Output the [x, y] coordinate of the center of the cell containing the given text.  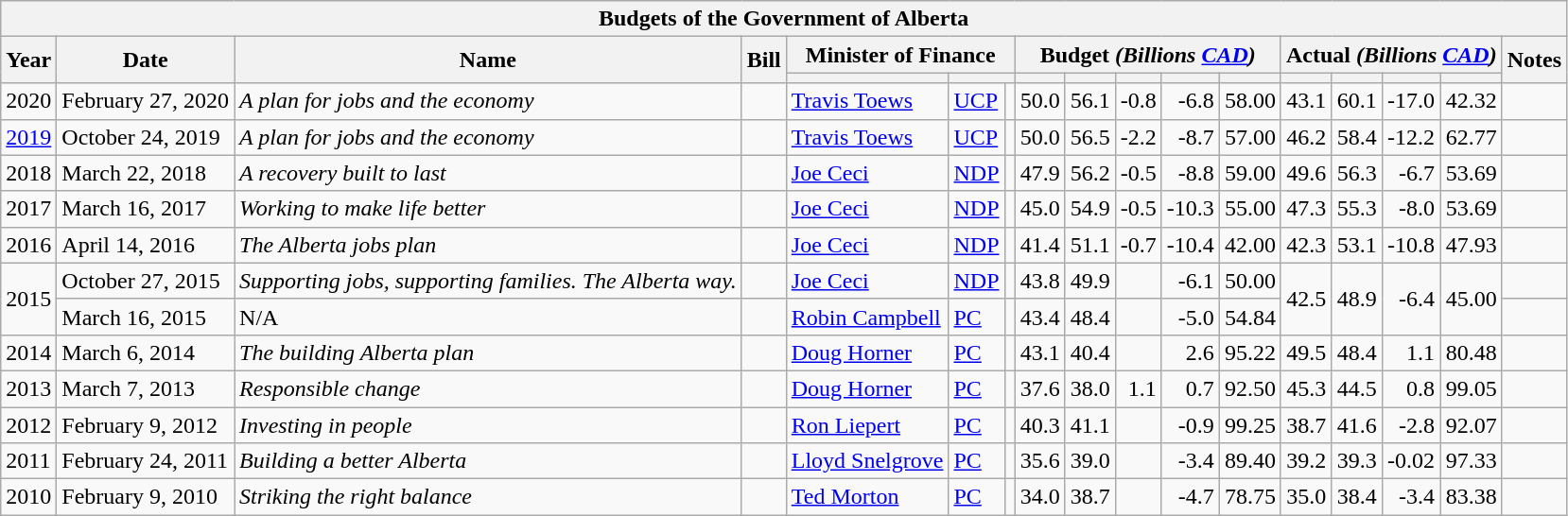
-8.8 [1190, 173]
October 27, 2015 [146, 281]
-0.02 [1411, 461]
February 9, 2010 [146, 497]
53.1 [1356, 245]
95.22 [1250, 353]
2019 [28, 137]
51.1 [1089, 245]
41.1 [1089, 424]
0.8 [1411, 388]
49.5 [1305, 353]
2015 [28, 299]
The building Alberta plan [488, 353]
-6.7 [1411, 173]
April 14, 2016 [146, 245]
50.00 [1250, 281]
56.1 [1089, 101]
57.00 [1250, 137]
39.0 [1089, 461]
99.25 [1250, 424]
40.3 [1040, 424]
47.9 [1040, 173]
Budgets of the Government of Alberta [784, 19]
-10.4 [1190, 245]
Supporting jobs, supporting families. The Alberta way. [488, 281]
40.4 [1089, 353]
58.4 [1356, 137]
2014 [28, 353]
-12.2 [1411, 137]
0.7 [1190, 388]
February 9, 2012 [146, 424]
2011 [28, 461]
55.3 [1356, 209]
-4.7 [1190, 497]
-10.8 [1411, 245]
39.3 [1356, 461]
2016 [28, 245]
2018 [28, 173]
41.6 [1356, 424]
-17.0 [1411, 101]
2.6 [1190, 353]
2020 [28, 101]
Investing in people [488, 424]
October 24, 2019 [146, 137]
42.5 [1305, 299]
-0.7 [1139, 245]
58.00 [1250, 101]
78.75 [1250, 497]
-6.4 [1411, 299]
35.0 [1305, 497]
45.00 [1472, 299]
A recovery built to last [488, 173]
97.33 [1472, 461]
Budget (Billions CAD) [1148, 55]
59.00 [1250, 173]
41.4 [1040, 245]
Year [28, 60]
54.84 [1250, 317]
38.4 [1356, 497]
Building a better Alberta [488, 461]
45.0 [1040, 209]
43.4 [1040, 317]
43.8 [1040, 281]
Striking the right balance [488, 497]
-0.8 [1139, 101]
Lloyd Snelgrove [867, 461]
92.07 [1472, 424]
2017 [28, 209]
42.32 [1472, 101]
49.9 [1089, 281]
42.3 [1305, 245]
46.2 [1305, 137]
49.6 [1305, 173]
2010 [28, 497]
83.38 [1472, 497]
89.40 [1250, 461]
54.9 [1089, 209]
45.3 [1305, 388]
-6.1 [1190, 281]
48.9 [1356, 299]
39.2 [1305, 461]
56.2 [1089, 173]
47.3 [1305, 209]
March 6, 2014 [146, 353]
Minister of Finance [900, 55]
42.00 [1250, 245]
55.00 [1250, 209]
The Alberta jobs plan [488, 245]
-6.8 [1190, 101]
-0.9 [1190, 424]
80.48 [1472, 353]
March 7, 2013 [146, 388]
38.0 [1089, 388]
Working to make life better [488, 209]
35.6 [1040, 461]
-10.3 [1190, 209]
62.77 [1472, 137]
37.6 [1040, 388]
60.1 [1356, 101]
-2.2 [1139, 137]
February 24, 2011 [146, 461]
Robin Campbell [867, 317]
Actual (Billions CAD) [1391, 55]
34.0 [1040, 497]
February 27, 2020 [146, 101]
-8.7 [1190, 137]
56.5 [1089, 137]
March 22, 2018 [146, 173]
-5.0 [1190, 317]
Name [488, 60]
56.3 [1356, 173]
N/A [488, 317]
Responsible change [488, 388]
2013 [28, 388]
99.05 [1472, 388]
Ted Morton [867, 497]
March 16, 2015 [146, 317]
92.50 [1250, 388]
-8.0 [1411, 209]
Notes [1534, 60]
2012 [28, 424]
47.93 [1472, 245]
March 16, 2017 [146, 209]
Date [146, 60]
Ron Liepert [867, 424]
-2.8 [1411, 424]
44.5 [1356, 388]
Bill [764, 60]
